Return the (X, Y) coordinate for the center point of the cell that contains the specified text.  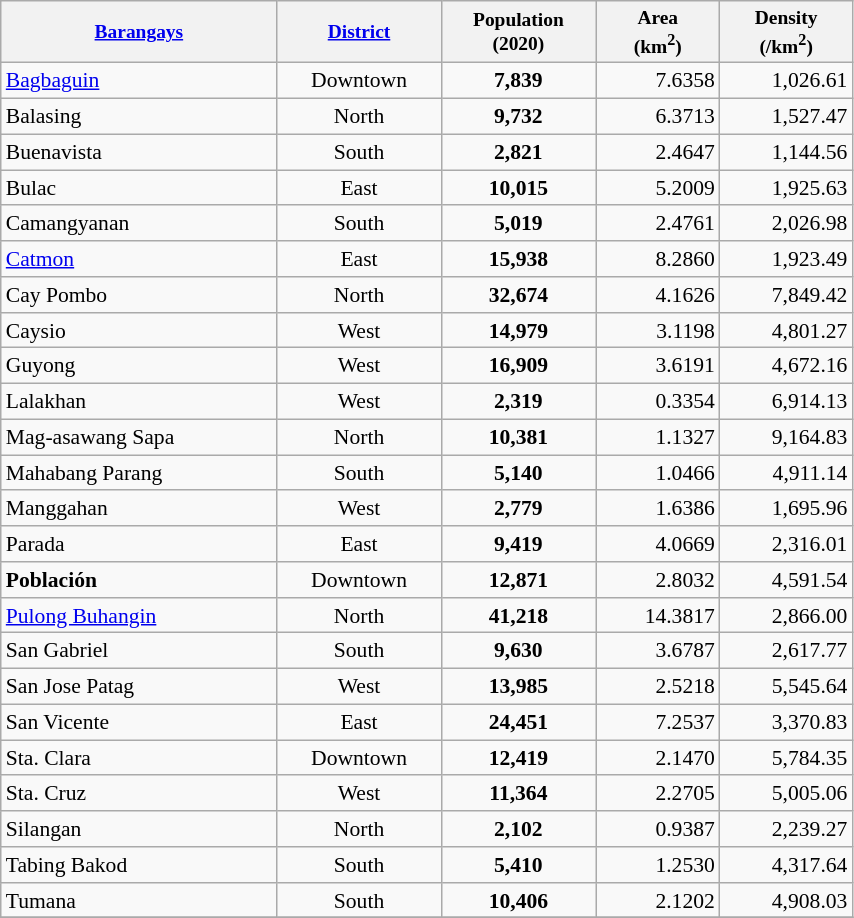
Catmon (139, 259)
Density(/km2) (786, 32)
2,026.98 (786, 224)
Buenavista (139, 153)
5.2009 (658, 188)
4.1626 (658, 295)
0.9387 (658, 829)
Pulong Buhangin (139, 616)
2.8032 (658, 580)
Area(km2) (658, 32)
8.2860 (658, 259)
5,410 (518, 865)
2,102 (518, 829)
Population(2020) (518, 32)
Sta. Cruz (139, 794)
1.2530 (658, 865)
Lalakhan (139, 402)
Camangyanan (139, 224)
9,630 (518, 651)
41,218 (518, 616)
5,005.06 (786, 794)
Tabing Bakod (139, 865)
4,801.27 (786, 331)
9,164.83 (786, 438)
14,979 (518, 331)
Población (139, 580)
2.1470 (658, 758)
0.3354 (658, 402)
3.6787 (658, 651)
2,617.77 (786, 651)
2,779 (518, 509)
3,370.83 (786, 723)
Barangays (139, 32)
7,849.42 (786, 295)
12,419 (518, 758)
2.5218 (658, 687)
3.6191 (658, 366)
1,925.63 (786, 188)
1,026.61 (786, 81)
4,317.64 (786, 865)
Parada (139, 544)
6.3713 (658, 117)
2,239.27 (786, 829)
11,364 (518, 794)
2.2705 (658, 794)
Bulac (139, 188)
3.1198 (658, 331)
4,911.14 (786, 473)
2.4761 (658, 224)
Sta. Clara (139, 758)
24,451 (518, 723)
13,985 (518, 687)
12,871 (518, 580)
2,866.00 (786, 616)
1,923.49 (786, 259)
2,316.01 (786, 544)
Mag-asawang Sapa (139, 438)
1.6386 (658, 509)
Silangan (139, 829)
Caysio (139, 331)
10,381 (518, 438)
4.0669 (658, 544)
Manggahan (139, 509)
9,732 (518, 117)
6,914.13 (786, 402)
1,695.96 (786, 509)
7,839 (518, 81)
Bagbaguin (139, 81)
Balasing (139, 117)
5,784.35 (786, 758)
2.4647 (658, 153)
1,527.47 (786, 117)
16,909 (518, 366)
9,419 (518, 544)
7.2537 (658, 723)
Mahabang Parang (139, 473)
14.3817 (658, 616)
Cay Pombo (139, 295)
Guyong (139, 366)
2,319 (518, 402)
San Gabriel (139, 651)
1.0466 (658, 473)
15,938 (518, 259)
1.1327 (658, 438)
San Jose Patag (139, 687)
1,144.56 (786, 153)
10,015 (518, 188)
San Vicente (139, 723)
4,591.54 (786, 580)
2,821 (518, 153)
32,674 (518, 295)
7.6358 (658, 81)
4,672.16 (786, 366)
District (359, 32)
5,019 (518, 224)
5,140 (518, 473)
5,545.64 (786, 687)
